Extract the (X, Y) coordinate from the center of the cell holding the provided text.  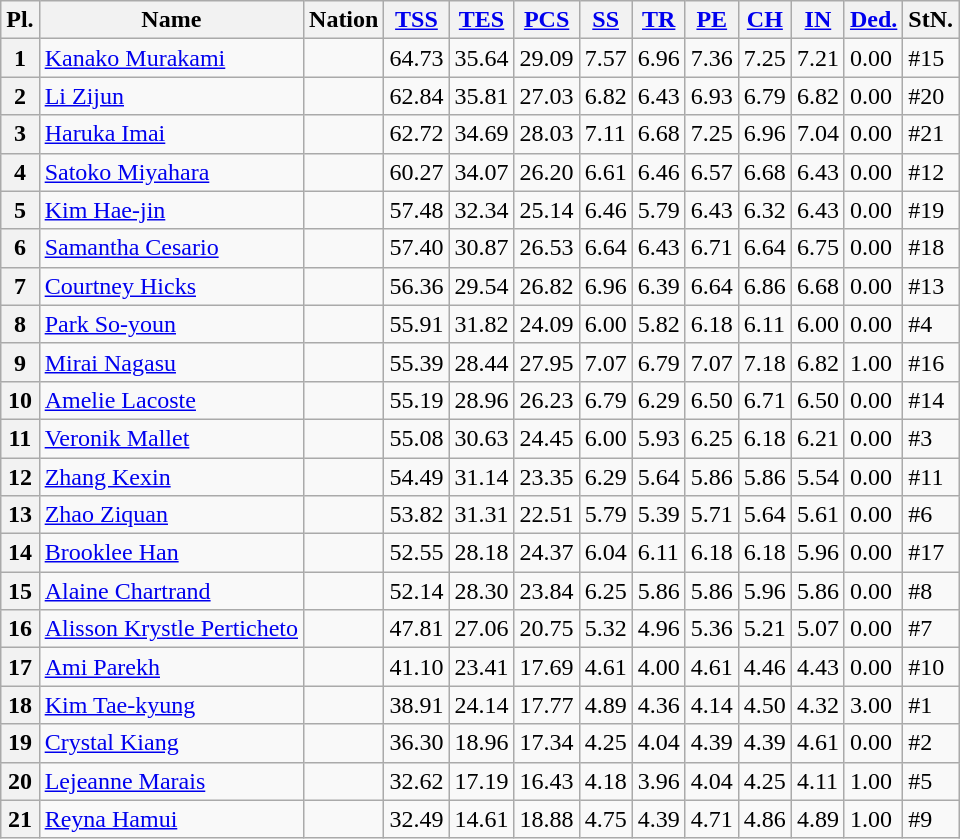
32.62 (416, 781)
55.19 (416, 400)
11 (20, 438)
4.32 (818, 705)
Lejeanne Marais (171, 781)
23.84 (546, 591)
5.39 (658, 515)
21 (20, 819)
PCS (546, 20)
Satoko Miyahara (171, 172)
#1 (931, 705)
26.23 (546, 400)
2 (20, 96)
4.11 (818, 781)
#6 (931, 515)
TSS (416, 20)
5.36 (712, 629)
#7 (931, 629)
6.93 (712, 96)
26.53 (546, 248)
56.36 (416, 286)
10 (20, 400)
6.57 (712, 172)
55.39 (416, 362)
17.19 (482, 781)
23.35 (546, 477)
Park So-youn (171, 324)
12 (20, 477)
7 (20, 286)
29.54 (482, 286)
64.73 (416, 58)
Kanako Murakami (171, 58)
SS (606, 20)
Kim Tae-kyung (171, 705)
34.07 (482, 172)
#11 (931, 477)
5.93 (658, 438)
#14 (931, 400)
Haruka Imai (171, 134)
30.87 (482, 248)
TR (658, 20)
5.32 (606, 629)
4.18 (606, 781)
35.64 (482, 58)
5.54 (818, 477)
53.82 (416, 515)
57.40 (416, 248)
55.08 (416, 438)
4 (20, 172)
35.81 (482, 96)
Pl. (20, 20)
PE (712, 20)
#10 (931, 667)
55.91 (416, 324)
47.81 (416, 629)
18.88 (546, 819)
31.14 (482, 477)
4.00 (658, 667)
Zhao Ziquan (171, 515)
Kim Hae-jin (171, 210)
4.96 (658, 629)
5 (20, 210)
Samantha Cesario (171, 248)
1 (20, 58)
19 (20, 743)
5.21 (764, 629)
31.82 (482, 324)
28.03 (546, 134)
6.39 (658, 286)
4.86 (764, 819)
#4 (931, 324)
38.91 (416, 705)
3.00 (873, 705)
6.61 (606, 172)
3.96 (658, 781)
22.51 (546, 515)
7.04 (818, 134)
4.75 (606, 819)
6 (20, 248)
7.21 (818, 58)
17 (20, 667)
Courtney Hicks (171, 286)
24.14 (482, 705)
4.36 (658, 705)
30.63 (482, 438)
IN (818, 20)
5.82 (658, 324)
8 (20, 324)
24.09 (546, 324)
Crystal Kiang (171, 743)
#2 (931, 743)
31.31 (482, 515)
Nation (344, 20)
9 (20, 362)
27.03 (546, 96)
36.30 (416, 743)
32.49 (416, 819)
Veronik Mallet (171, 438)
32.34 (482, 210)
28.18 (482, 553)
28.96 (482, 400)
6.75 (818, 248)
28.30 (482, 591)
Alaine Chartrand (171, 591)
52.14 (416, 591)
#18 (931, 248)
41.10 (416, 667)
Alisson Krystle Perticheto (171, 629)
16.43 (546, 781)
#20 (931, 96)
4.71 (712, 819)
28.44 (482, 362)
5.61 (818, 515)
29.09 (546, 58)
4.43 (818, 667)
17.34 (546, 743)
24.37 (546, 553)
4.46 (764, 667)
3 (20, 134)
Name (171, 20)
#16 (931, 362)
34.69 (482, 134)
62.72 (416, 134)
18.96 (482, 743)
#21 (931, 134)
Reyna Hamui (171, 819)
20 (20, 781)
Zhang Kexin (171, 477)
27.06 (482, 629)
7.36 (712, 58)
14.61 (482, 819)
Ded. (873, 20)
23.41 (482, 667)
5.07 (818, 629)
Li Zijun (171, 96)
7.18 (764, 362)
60.27 (416, 172)
57.48 (416, 210)
Ami Parekh (171, 667)
TES (482, 20)
#17 (931, 553)
6.86 (764, 286)
#5 (931, 781)
Brooklee Han (171, 553)
26.20 (546, 172)
#12 (931, 172)
6.21 (818, 438)
StN. (931, 20)
#15 (931, 58)
Amelie Lacoste (171, 400)
5.71 (712, 515)
4.50 (764, 705)
18 (20, 705)
#8 (931, 591)
16 (20, 629)
#9 (931, 819)
27.95 (546, 362)
#3 (931, 438)
CH (764, 20)
6.04 (606, 553)
54.49 (416, 477)
13 (20, 515)
Mirai Nagasu (171, 362)
4.14 (712, 705)
52.55 (416, 553)
26.82 (546, 286)
6.32 (764, 210)
17.77 (546, 705)
25.14 (546, 210)
62.84 (416, 96)
17.69 (546, 667)
7.11 (606, 134)
7.57 (606, 58)
#19 (931, 210)
14 (20, 553)
15 (20, 591)
20.75 (546, 629)
24.45 (546, 438)
#13 (931, 286)
